For the text-containing cell, return its midpoint in (x, y) coordinate format. 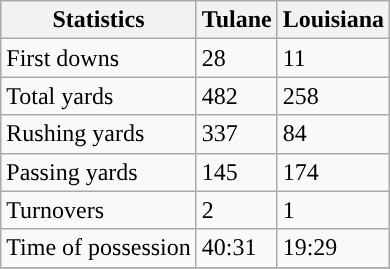
Passing yards (99, 172)
84 (333, 134)
258 (333, 96)
337 (236, 134)
40:31 (236, 248)
First downs (99, 58)
174 (333, 172)
Louisiana (333, 20)
Total yards (99, 96)
Time of possession (99, 248)
Rushing yards (99, 134)
Turnovers (99, 210)
1 (333, 210)
145 (236, 172)
2 (236, 210)
482 (236, 96)
11 (333, 58)
19:29 (333, 248)
Statistics (99, 20)
Tulane (236, 20)
28 (236, 58)
